Scan for the cell matching the given text and deliver its (x, y) coordinate at center. 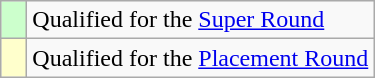
Qualified for the Super Round (200, 20)
Qualified for the Placement Round (200, 58)
